Output the (x, y) coordinate of the center of the cell containing the given text.  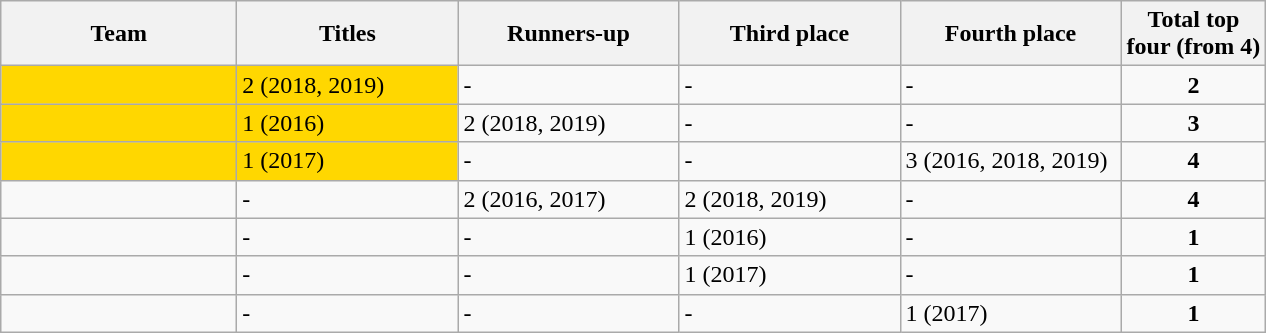
2 (1194, 85)
3 (2016, 2018, 2019) (1010, 161)
Fourth place (1010, 34)
Titles (348, 34)
Third place (790, 34)
Runners-up (568, 34)
Total topfour (from 4) (1194, 34)
3 (1194, 123)
2 (2016, 2017) (568, 199)
Team (119, 34)
